Identify which cell holds the provided text, then report its (X, Y) central coordinate. 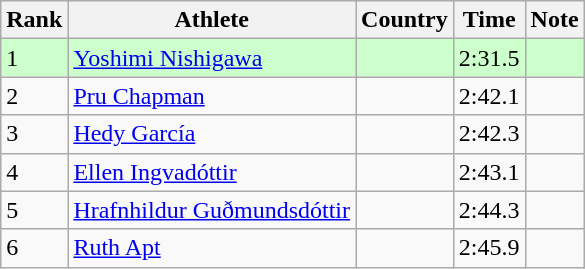
Ruth Apt (212, 248)
Time (489, 20)
1 (34, 58)
3 (34, 134)
Country (405, 20)
2:31.5 (489, 58)
Athlete (212, 20)
2 (34, 96)
Hedy García (212, 134)
2:44.3 (489, 210)
2:45.9 (489, 248)
6 (34, 248)
2:42.1 (489, 96)
2:42.3 (489, 134)
Pru Chapman (212, 96)
5 (34, 210)
Hrafnhildur Guðmundsdóttir (212, 210)
Yoshimi Nishigawa (212, 58)
Rank (34, 20)
2:43.1 (489, 172)
4 (34, 172)
Ellen Ingvadóttir (212, 172)
Note (554, 20)
